From the cell containing the given text, extract its center point as [x, y] coordinate. 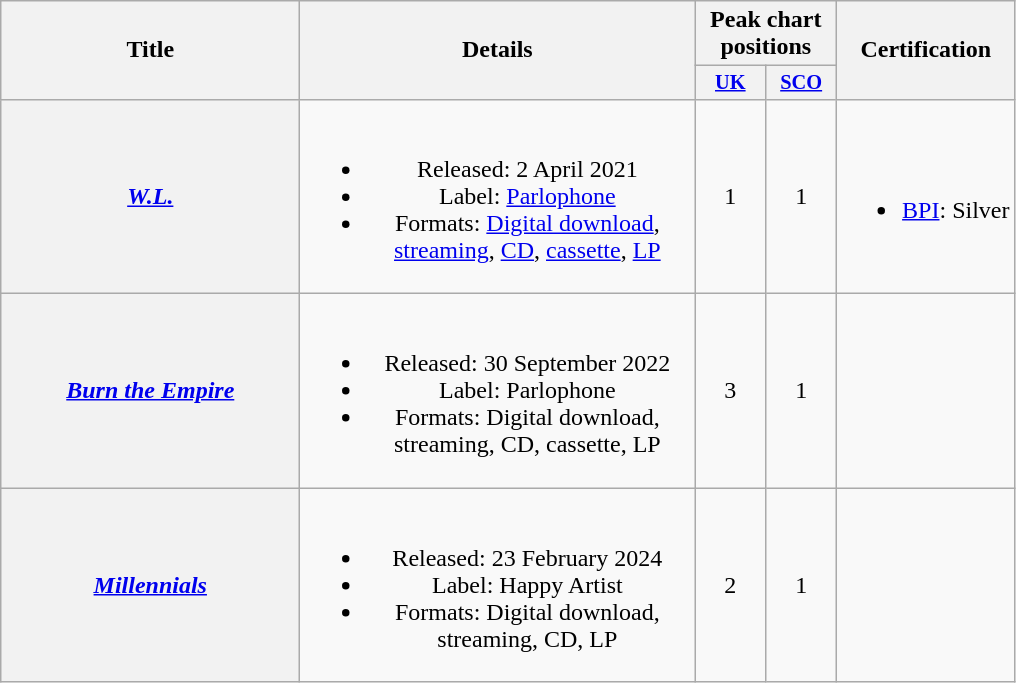
BPI: Silver [926, 196]
2 [730, 585]
UK [730, 83]
Millennials [150, 585]
Title [150, 50]
Released: 2 April 2021Label: ParlophoneFormats: Digital download, streaming, CD, cassette, LP [498, 196]
3 [730, 391]
Burn the Empire [150, 391]
Peak chart positions [766, 34]
Released: 23 February 2024Label: Happy ArtistFormats: Digital download, streaming, CD, LP [498, 585]
Certification [926, 50]
SCO [802, 83]
Released: 30 September 2022Label: ParlophoneFormats: Digital download, streaming, CD, cassette, LP [498, 391]
Details [498, 50]
W.L. [150, 196]
